Determine the (x, y) coordinate at the center of the cell enclosing the given text.  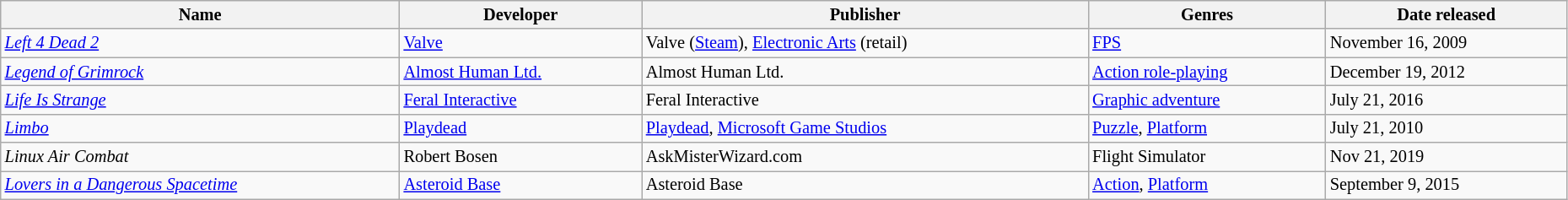
Developer (521, 14)
Action role-playing (1207, 72)
Publisher (865, 14)
Limbo (201, 128)
Legend of Grimrock (201, 72)
Linux Air Combat (201, 157)
July 21, 2016 (1446, 100)
Genres (1207, 14)
Date released (1446, 14)
December 19, 2012 (1446, 72)
July 21, 2010 (1446, 128)
Lovers in a Dangerous Spacetime (201, 185)
November 16, 2009 (1446, 43)
Valve (Steam), Electronic Arts (retail) (865, 43)
AskMisterWizard.com (865, 157)
Playdead, Microsoft Game Studios (865, 128)
Life Is Strange (201, 100)
Name (201, 14)
Left 4 Dead 2 (201, 43)
Playdead (521, 128)
Flight Simulator (1207, 157)
Robert Bosen (521, 157)
Puzzle, Platform (1207, 128)
September 9, 2015 (1446, 185)
FPS (1207, 43)
Nov 21, 2019 (1446, 157)
Graphic adventure (1207, 100)
Valve (521, 43)
Action, Platform (1207, 185)
